Extract the [X, Y] coordinate from the center of the cell holding the provided text.  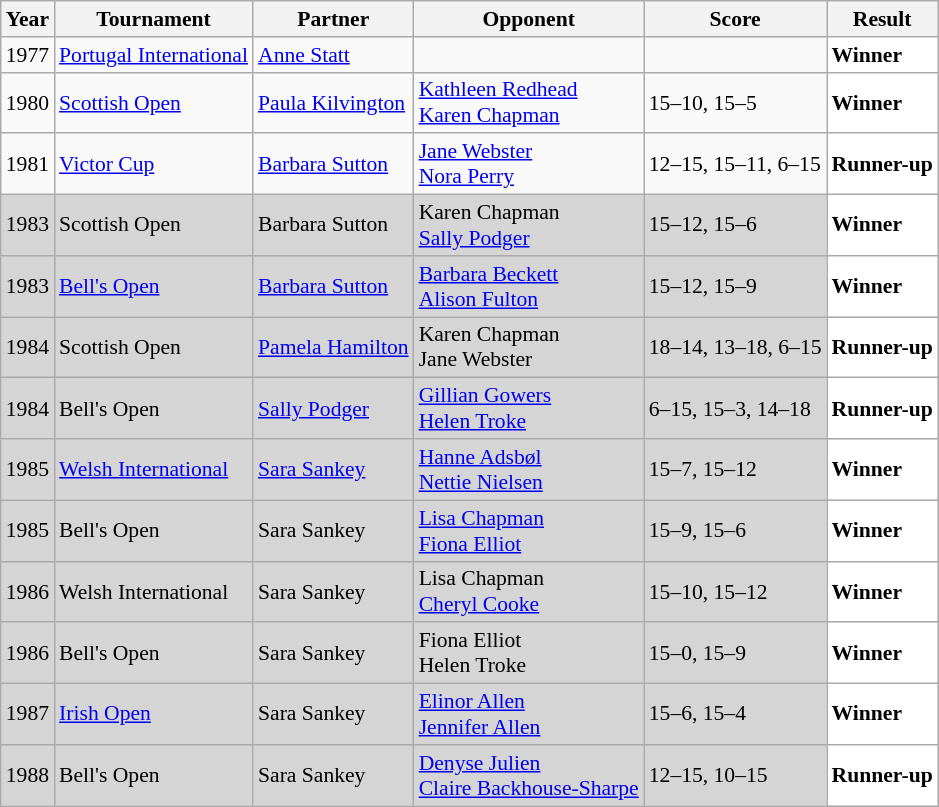
12–15, 15–11, 6–15 [736, 164]
Karen Chapman Jane Webster [529, 348]
Partner [334, 19]
Score [736, 19]
1980 [28, 102]
Gillian Gowers Helen Troke [529, 408]
Jane Webster Nora Perry [529, 164]
15–12, 15–6 [736, 226]
Anne Statt [334, 55]
1977 [28, 55]
Karen Chapman Sally Podger [529, 226]
1988 [28, 776]
Result [882, 19]
6–15, 15–3, 14–18 [736, 408]
Victor Cup [154, 164]
Irish Open [154, 714]
Hanne Adsbøl Nettie Nielsen [529, 470]
1987 [28, 714]
Paula Kilvington [334, 102]
Sally Podger [334, 408]
15–9, 15–6 [736, 530]
1981 [28, 164]
Fiona Elliot Helen Troke [529, 654]
Portugal International [154, 55]
15–7, 15–12 [736, 470]
Barbara Beckett Alison Fulton [529, 286]
18–14, 13–18, 6–15 [736, 348]
Denyse Julien Claire Backhouse-Sharpe [529, 776]
Pamela Hamilton [334, 348]
15–10, 15–5 [736, 102]
Lisa Chapman Fiona Elliot [529, 530]
Kathleen Redhead Karen Chapman [529, 102]
12–15, 10–15 [736, 776]
Lisa Chapman Cheryl Cooke [529, 592]
Tournament [154, 19]
Elinor Allen Jennifer Allen [529, 714]
Year [28, 19]
15–12, 15–9 [736, 286]
Opponent [529, 19]
15–10, 15–12 [736, 592]
15–0, 15–9 [736, 654]
15–6, 15–4 [736, 714]
